Identify which cell holds the provided text, then report its [x, y] central coordinate. 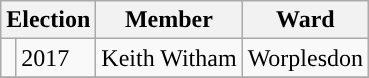
Keith Witham [169, 58]
Election [48, 20]
Member [169, 20]
Ward [305, 20]
Worplesdon [305, 58]
2017 [56, 58]
